Extract the [X, Y] coordinate from the center of the cell holding the provided text.  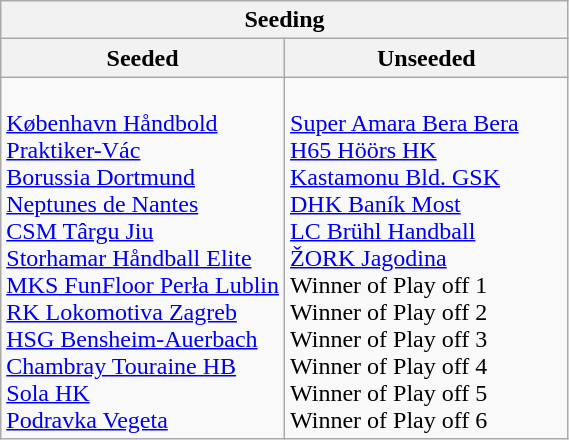
Seeding [285, 20]
Seeded [143, 58]
Unseeded [427, 58]
